Find where the given text appears and provide that cell's center as (x, y) coordinate. 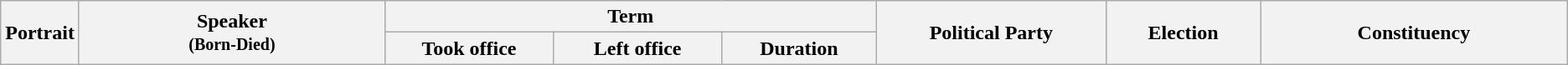
Political Party (991, 32)
Speaker(Born-Died) (231, 32)
Took office (469, 48)
Constituency (1414, 32)
Duration (799, 48)
Term (630, 17)
Portrait (40, 32)
Election (1184, 32)
Left office (638, 48)
